Return the [X, Y] coordinate for the center point of the cell that contains the specified text.  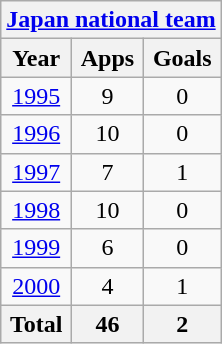
46 [108, 324]
7 [108, 172]
2 [182, 324]
2000 [36, 286]
Japan national team [111, 20]
9 [108, 96]
Year [36, 58]
1995 [36, 96]
1998 [36, 210]
6 [108, 248]
1999 [36, 248]
Goals [182, 58]
1996 [36, 134]
Apps [108, 58]
4 [108, 286]
Total [36, 324]
1997 [36, 172]
